Capture the cell that displays the provided text and extract its (X, Y) central coordinate. 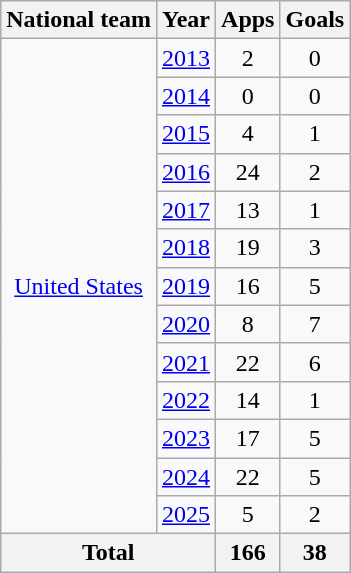
2014 (186, 96)
14 (248, 400)
17 (248, 438)
3 (315, 248)
2021 (186, 362)
166 (248, 553)
8 (248, 324)
Total (108, 553)
6 (315, 362)
Apps (248, 20)
2022 (186, 400)
2024 (186, 477)
19 (248, 248)
2017 (186, 210)
13 (248, 210)
7 (315, 324)
2020 (186, 324)
38 (315, 553)
2019 (186, 286)
2016 (186, 172)
4 (248, 134)
Year (186, 20)
2025 (186, 515)
2013 (186, 58)
16 (248, 286)
National team (79, 20)
2018 (186, 248)
2023 (186, 438)
United States (79, 286)
2015 (186, 134)
24 (248, 172)
Goals (315, 20)
